From the cell containing the given text, extract its center point as (X, Y) coordinate. 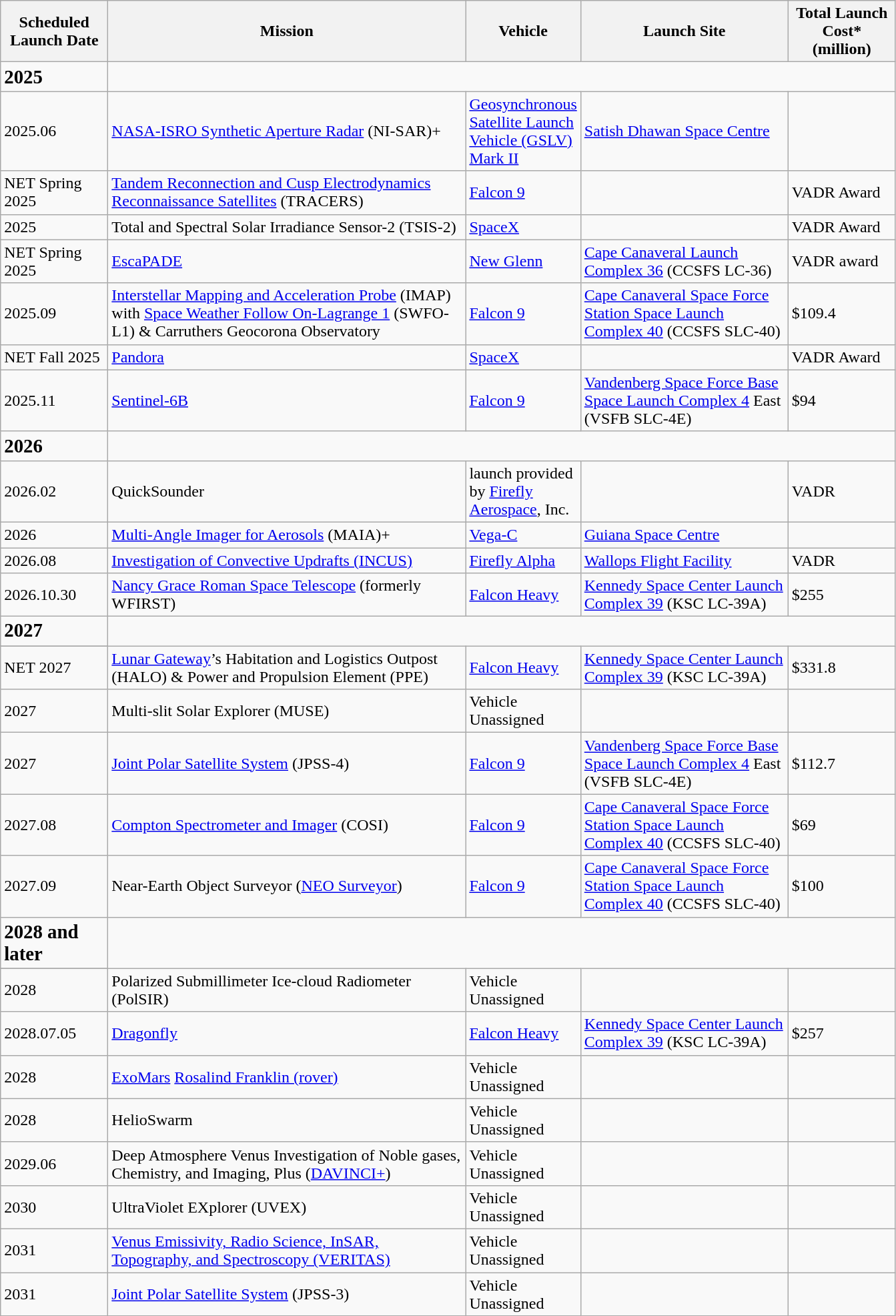
$109.4 (842, 314)
Near-Earth Object Surveyor (NEO Surveyor) (287, 886)
VADR award (842, 262)
Multi-Angle Imager for Aerosols (MAIA)+ (287, 535)
2026.02 (55, 491)
Vehicle (523, 31)
2026.10.30 (55, 595)
2027.09 (55, 886)
NASA-ISRO Synthetic Aperture Radar (NI-SAR)+ (287, 131)
2029.06 (55, 1164)
Launch Site (685, 31)
Wallops Flight Facility (685, 560)
Geosynchronous Satellite Launch Vehicle (GSLV) Mark II (523, 131)
$112.7 (842, 763)
Tandem Reconnection and Cusp Electrodynamics Reconnaissance Satellites (TRACERS) (287, 192)
$255 (842, 595)
$69 (842, 825)
UltraViolet EXplorer (UVEX) (287, 1207)
2026.08 (55, 560)
EscaPADE (287, 262)
Multi-slit Solar Explorer (MUSE) (287, 711)
Mission (287, 31)
$94 (842, 400)
$100 (842, 886)
Lunar Gateway’s Habitation and Logistics Outpost (HALO) & Power and Propulsion Element (PPE) (287, 667)
Joint Polar Satellite System (JPSS-4) (287, 763)
Polarized Submillimeter Ice-cloud Radiometer (PolSIR) (287, 990)
Interstellar Mapping and Acceleration Probe (IMAP) with Space Weather Follow On-Lagrange 1 (SWFO-L1) & Carruthers Geocorona Observatory (287, 314)
Sentinel-6B (287, 400)
2025.11 (55, 400)
Total Launch Cost* (million) (842, 31)
New Glenn (523, 262)
ExoMars Rosalind Franklin (rover) (287, 1077)
$257 (842, 1033)
Satish Dhawan Space Centre (685, 131)
Nancy Grace Roman Space Telescope (formerly WFIRST) (287, 595)
Investigation of Convective Updrafts (INCUS) (287, 560)
Venus Emissivity, Radio Science, InSAR, Topography, and Spectroscopy (VERITAS) (287, 1251)
Dragonfly (287, 1033)
Cape Canaveral Launch Complex 36 (CCSFS LC-36) (685, 262)
Pandora (287, 357)
Joint Polar Satellite System (JPSS-3) (287, 1293)
Scheduled Launch Date (55, 31)
$331.8 (842, 667)
Deep Atmosphere Venus Investigation of Noble gases, Chemistry, and Imaging, Plus (DAVINCI+) (287, 1164)
2027.08 (55, 825)
QuickSounder (287, 491)
launch provided by Firefly Aerospace, Inc. (523, 491)
NET 2027 (55, 667)
HelioSwarm (287, 1120)
Total and Spectral Solar Irradiance Sensor-2 (TSIS-2) (287, 227)
Vega-C (523, 535)
2030 (55, 1207)
2025.09 (55, 314)
2028.07.05 (55, 1033)
NET Fall 2025 (55, 357)
2025.06 (55, 131)
Guiana Space Centre (685, 535)
2028 and later (55, 942)
Compton Spectrometer and Imager (COSI) (287, 825)
Firefly Alpha (523, 560)
